Capture the cell that displays the provided text and extract its (x, y) central coordinate. 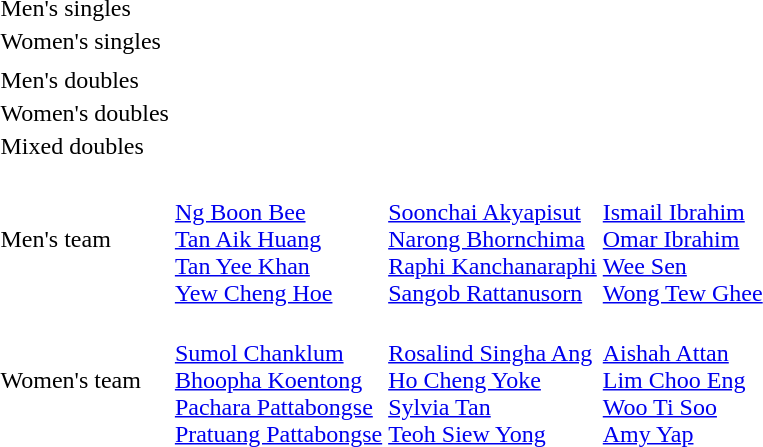
Soonchai AkyapisutNarong BhornchimaRaphi KanchanaraphiSangob Rattanusorn (493, 239)
Ng Boon BeeTan Aik HuangTan Yee KhanYew Cheng Hoe (278, 239)
